Find where the given text appears and provide that cell's center as [X, Y] coordinate. 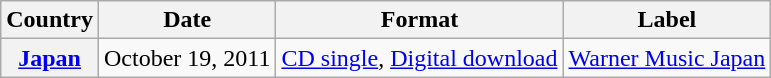
Date [186, 20]
Label [667, 20]
Japan [50, 58]
CD single, Digital download [420, 58]
Country [50, 20]
Format [420, 20]
October 19, 2011 [186, 58]
Warner Music Japan [667, 58]
